Return the [X, Y] coordinate for the center point of the cell that contains the specified text.  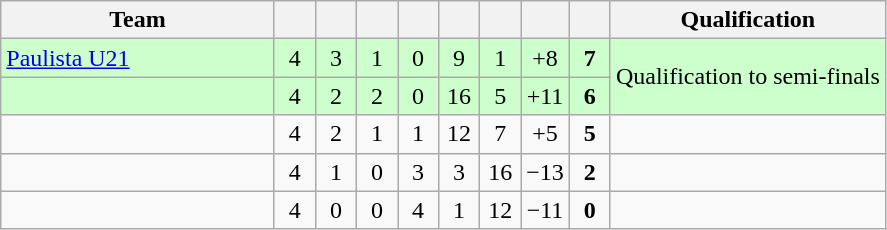
Qualification to semi-finals [748, 77]
+8 [546, 58]
+5 [546, 134]
Team [138, 20]
6 [590, 96]
+11 [546, 96]
Paulista U21 [138, 58]
−13 [546, 172]
Qualification [748, 20]
9 [460, 58]
−11 [546, 210]
